Return (x, y) of the center of cell containing provided text 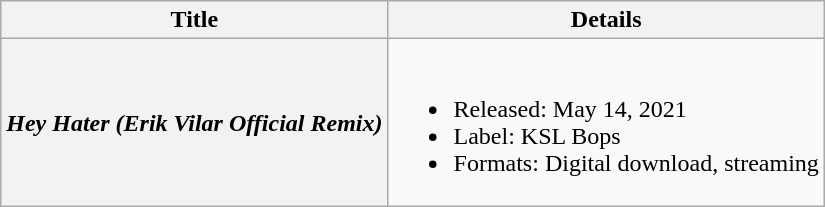
Hey Hater (Erik Vilar Official Remix) (194, 122)
Title (194, 20)
Released: May 14, 2021Label: KSL BopsFormats: Digital download, streaming (606, 122)
Details (606, 20)
